Provide the [X, Y] coordinate of the cell's center where the given text is located.  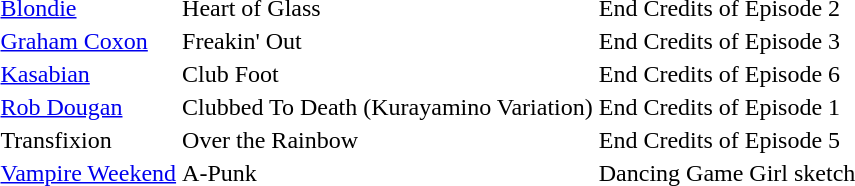
Over the Rainbow [388, 140]
Clubbed To Death (Kurayamino Variation) [388, 107]
Club Foot [388, 74]
Freakin' Out [388, 41]
